Output the (x, y) coordinate of the center of the cell containing the given text.  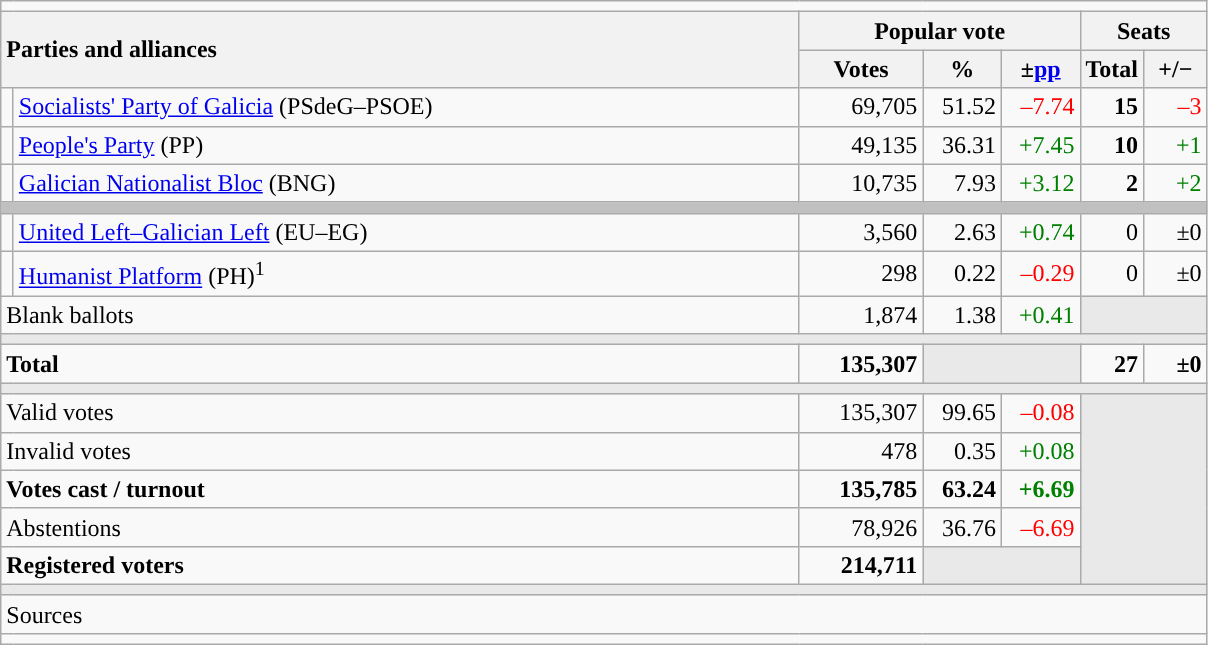
27 (1112, 364)
0.22 (962, 274)
10 (1112, 145)
Popular vote (940, 31)
United Left–Galician Left (EU–EG) (406, 232)
15 (1112, 107)
% (962, 69)
2.63 (962, 232)
Galician Nationalist Bloc (BNG) (406, 183)
–0.29 (1040, 274)
People's Party (PP) (406, 145)
214,711 (861, 565)
Valid votes (400, 413)
+/− (1176, 69)
Blank ballots (400, 315)
Humanist Platform (PH)1 (406, 274)
+1 (1176, 145)
Socialists' Party of Galicia (PSdeG–PSOE) (406, 107)
+0.41 (1040, 315)
+0.08 (1040, 451)
+6.69 (1040, 489)
1.38 (962, 315)
78,926 (861, 527)
+2 (1176, 183)
±pp (1040, 69)
+3.12 (1040, 183)
1,874 (861, 315)
10,735 (861, 183)
Seats (1144, 31)
2 (1112, 183)
–6.69 (1040, 527)
Invalid votes (400, 451)
36.76 (962, 527)
–3 (1176, 107)
7.93 (962, 183)
+0.74 (1040, 232)
36.31 (962, 145)
Sources (604, 614)
478 (861, 451)
99.65 (962, 413)
Votes cast / turnout (400, 489)
63.24 (962, 489)
Votes (861, 69)
0.35 (962, 451)
135,785 (861, 489)
Abstentions (400, 527)
Parties and alliances (400, 50)
298 (861, 274)
+7.45 (1040, 145)
49,135 (861, 145)
69,705 (861, 107)
–0.08 (1040, 413)
–7.74 (1040, 107)
3,560 (861, 232)
51.52 (962, 107)
Registered voters (400, 565)
